For the text-containing cell, return its midpoint in [x, y] coordinate format. 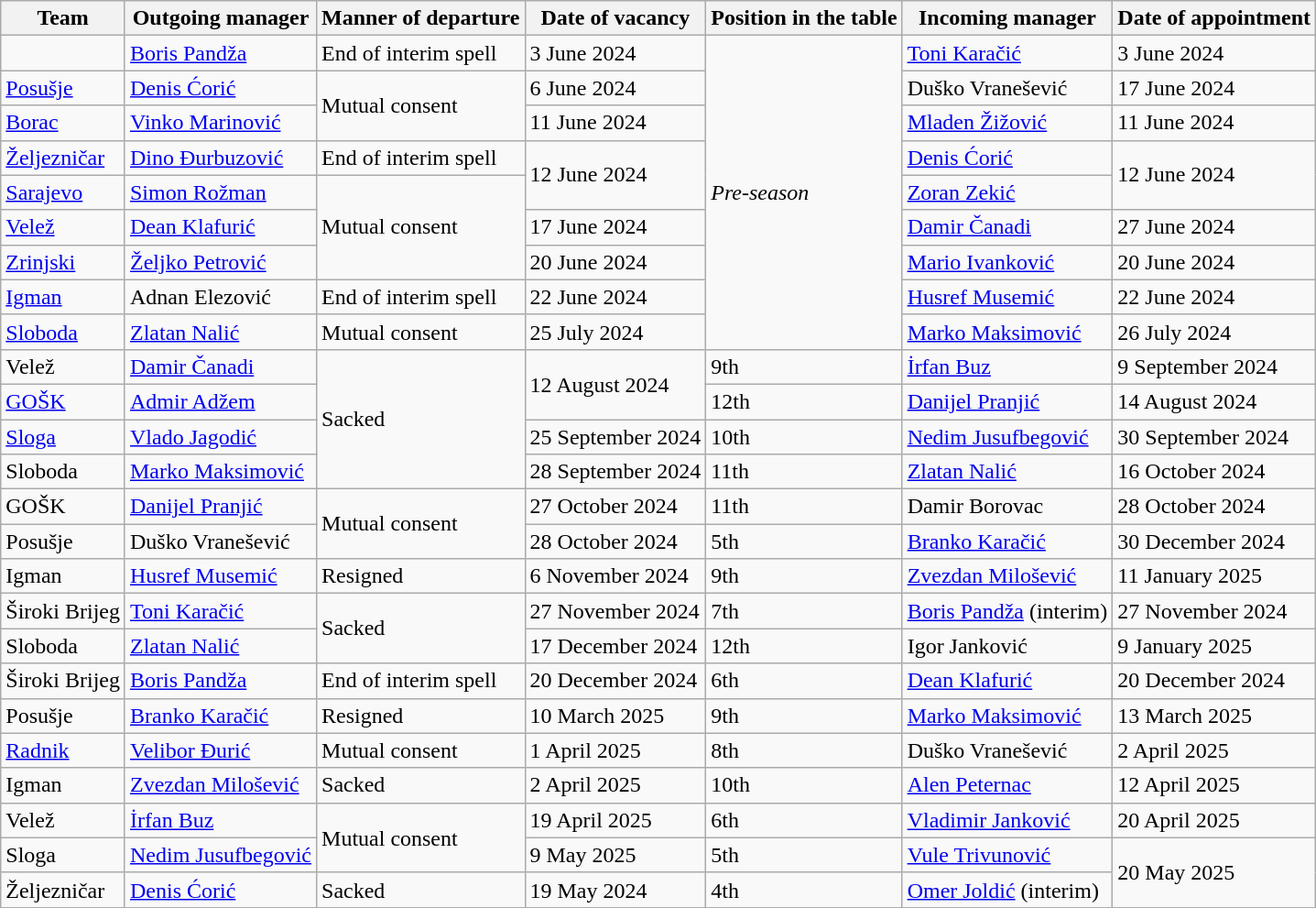
Mario Ivanković [1007, 262]
26 July 2024 [1214, 332]
20 April 2025 [1214, 820]
12 April 2025 [1214, 785]
27 June 2024 [1214, 227]
Radnik [63, 750]
9 September 2024 [1214, 366]
9 January 2025 [1214, 646]
25 July 2024 [615, 332]
17 December 2024 [615, 646]
Boris Pandža (interim) [1007, 611]
1 April 2025 [615, 750]
Željko Petrović [220, 262]
Date of appointment [1214, 18]
Position in the table [804, 18]
Zoran Zekić [1007, 192]
Incoming manager [1007, 18]
30 December 2024 [1214, 542]
11 January 2025 [1214, 576]
12 August 2024 [615, 384]
Sarajevo [63, 192]
Velibor Đurić [220, 750]
Vladimir Janković [1007, 820]
Vlado Jagodić [220, 437]
Adnan Elezović [220, 297]
25 September 2024 [615, 437]
Team [63, 18]
19 May 2024 [615, 890]
Admir Adžem [220, 401]
Manner of departure [421, 18]
Zrinjski [63, 262]
Pre-season [804, 192]
20 May 2025 [1214, 872]
6 November 2024 [615, 576]
10 March 2025 [615, 716]
7th [804, 611]
14 August 2024 [1214, 401]
Damir Borovac [1007, 507]
Simon Rožman [220, 192]
Igor Janković [1007, 646]
Outgoing manager [220, 18]
Vinko Marinović [220, 123]
9 May 2025 [615, 855]
8th [804, 750]
28 September 2024 [615, 472]
30 September 2024 [1214, 437]
Mladen Žižović [1007, 123]
Vule Trivunović [1007, 855]
Alen Peternac [1007, 785]
13 March 2025 [1214, 716]
16 October 2024 [1214, 472]
6 June 2024 [615, 88]
Date of vacancy [615, 18]
Dino Đurbuzović [220, 158]
4th [804, 890]
27 October 2024 [615, 507]
Omer Joldić (interim) [1007, 890]
19 April 2025 [615, 820]
Borac [63, 123]
